Return [X, Y] of the center of cell containing provided text 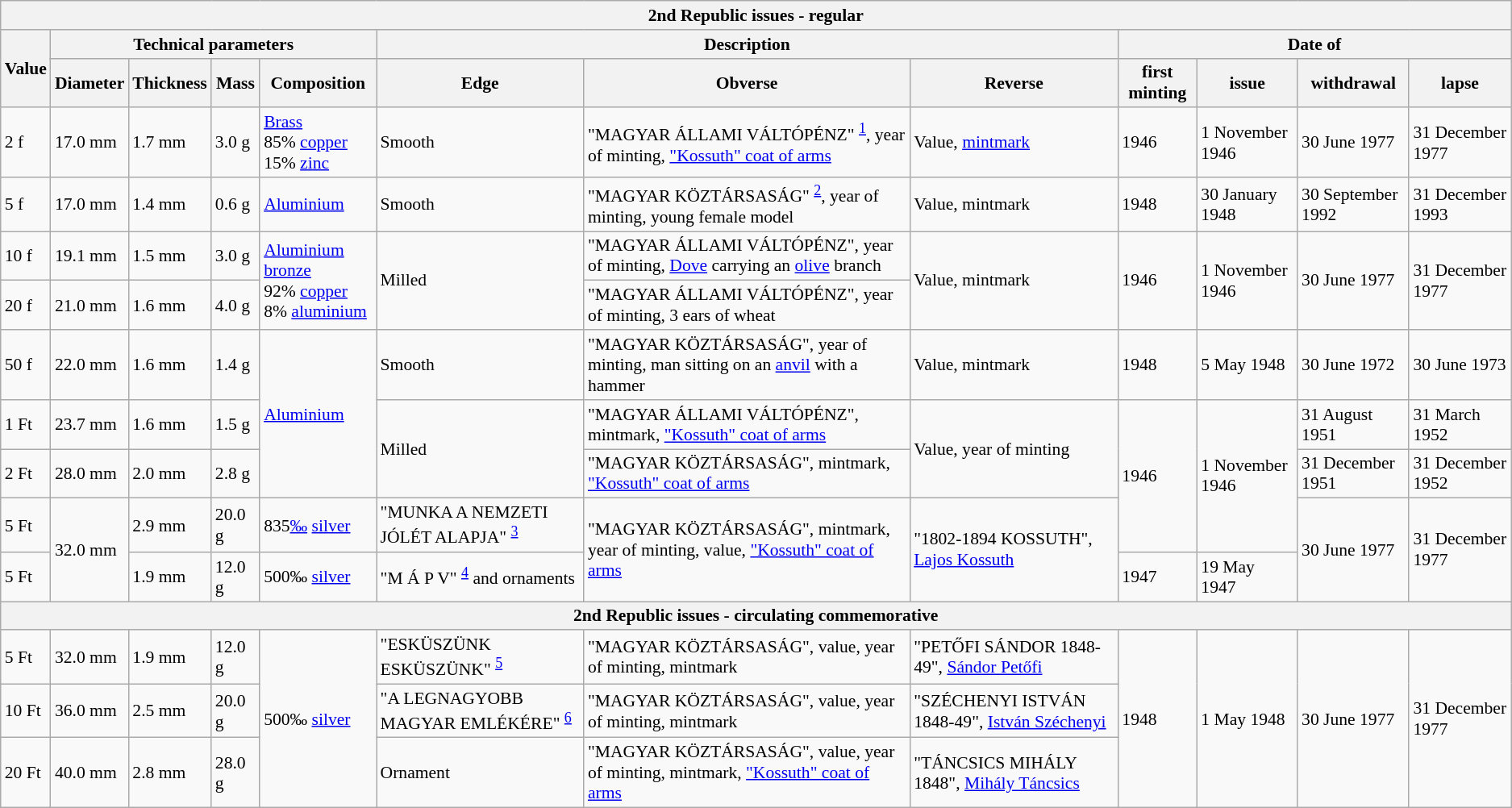
2 Ft [26, 474]
"MAGYAR ÁLLAMI VÁLTÓPÉNZ" 1, year of minting, "Kossuth" coat of arms [747, 144]
Ornament [481, 773]
Technical parameters [214, 44]
21.0 mm [90, 305]
"MUNKA A NEMZETI JÓLÉT ALAPJA" 3 [481, 526]
10 Ft [26, 711]
1 May 1948 [1247, 719]
issue [1247, 82]
Aluminium bronze92% copper8% aluminium [318, 281]
31 December 1993 [1460, 205]
20 f [26, 305]
Diameter [90, 82]
Value, year of minting [1014, 449]
2.8 mm [169, 773]
20 Ft [26, 773]
23.7 mm [90, 424]
lapse [1460, 82]
28.0 g [235, 773]
31 December 1951 [1353, 474]
1.5 mm [169, 256]
Composition [318, 82]
22.0 mm [90, 364]
Reverse [1014, 82]
10 f [26, 256]
31 March 1952 [1460, 424]
"MAGYAR KÖZTÁRSASÁG", mintmark, year of minting, value, "Kossuth" coat of arms [747, 550]
1947 [1157, 577]
first minting [1157, 82]
36.0 mm [90, 711]
5 f [26, 205]
30 June 1973 [1460, 364]
1.7 mm [169, 144]
"MAGYAR ÁLLAMI VÁLTÓPÉNZ", year of minting, 3 ears of wheat [747, 305]
30 January 1948 [1247, 205]
2nd Republic issues - regular [756, 15]
0.6 g [235, 205]
2 f [26, 144]
"MAGYAR KÖZTÁRSASÁG", value, year of minting, mintmark, "Kossuth" coat of arms [747, 773]
Obverse [747, 82]
2nd Republic issues - circulating commemorative [756, 616]
2.0 mm [169, 474]
"M Á P V" 4 and ornaments [481, 577]
50 f [26, 364]
"MAGYAR ÁLLAMI VÁLTÓPÉNZ", mintmark, "Kossuth" coat of arms [747, 424]
Value [26, 69]
Mass [235, 82]
"A LEGNAGYOBB MAGYAR EMLÉKÉRE" 6 [481, 711]
4.0 g [235, 305]
31 December 1952 [1460, 474]
withdrawal [1353, 82]
"ESKÜSZÜNK ESKÜSZÜNK" 5 [481, 658]
1.5 g [235, 424]
"TÁNCSICS MIHÁLY 1848", Mihály Táncsics [1014, 773]
30 June 1972 [1353, 364]
31 August 1951 [1353, 424]
28.0 mm [90, 474]
2.5 mm [169, 711]
"SZÉCHENYI ISTVÁN 1848-49", István Széchenyi [1014, 711]
2.9 mm [169, 526]
"1802-1894 KOSSUTH", Lajos Kossuth [1014, 550]
30 September 1992 [1353, 205]
Date of [1314, 44]
1 Ft [26, 424]
2.8 g [235, 474]
"PETŐFI SÁNDOR 1848-49", Sándor Petőfi [1014, 658]
19 May 1947 [1247, 577]
835‰ silver [318, 526]
"MAGYAR ÁLLAMI VÁLTÓPÉNZ", year of minting, Dove carrying an olive branch [747, 256]
Description [748, 44]
"MAGYAR KÖZTÁRSASÁG" 2, year of minting, young female model [747, 205]
Brass85% copper15% zinc [318, 144]
"MAGYAR KÖZTÁRSASÁG", year of minting, man sitting on an anvil with a hammer [747, 364]
40.0 mm [90, 773]
1.4 g [235, 364]
1.4 mm [169, 205]
5 May 1948 [1247, 364]
Edge [481, 82]
19.1 mm [90, 256]
Thickness [169, 82]
"MAGYAR KÖZTÁRSASÁG", mintmark, "Kossuth" coat of arms [747, 474]
